For the text-containing cell, return its midpoint in (X, Y) coordinate format. 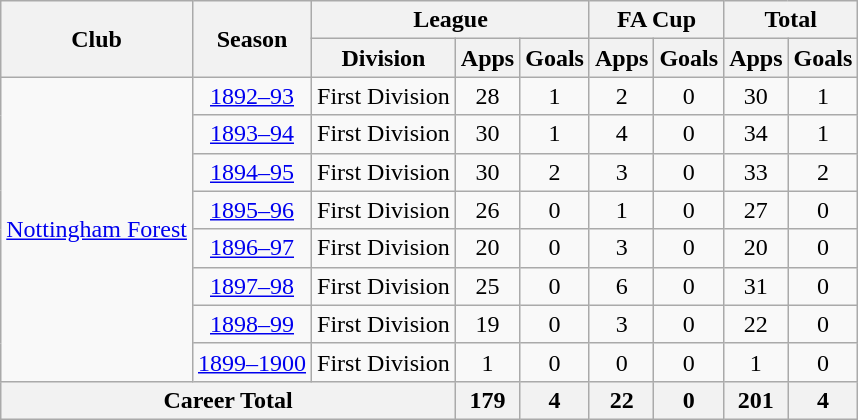
25 (487, 286)
1897–98 (252, 286)
1898–99 (252, 324)
33 (756, 172)
26 (487, 210)
FA Cup (656, 20)
1894–95 (252, 172)
1892–93 (252, 96)
1895–96 (252, 210)
34 (756, 134)
6 (621, 286)
31 (756, 286)
Career Total (228, 400)
28 (487, 96)
19 (487, 324)
201 (756, 400)
27 (756, 210)
179 (487, 400)
Total (791, 20)
League (451, 20)
Club (97, 39)
1896–97 (252, 248)
1899–1900 (252, 362)
Division (384, 58)
1893–94 (252, 134)
Nottingham Forest (97, 229)
Season (252, 39)
